Extract the [X, Y] coordinate from the center of the cell holding the provided text.  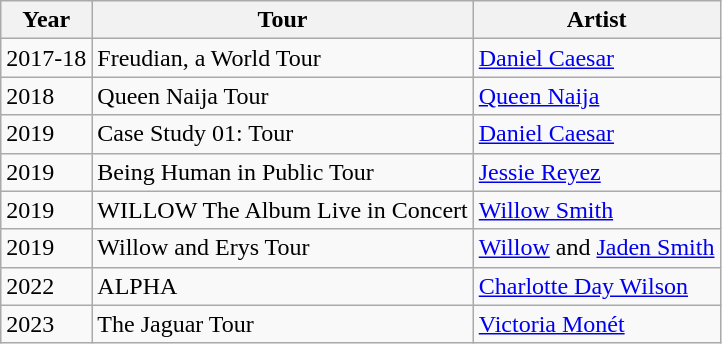
2023 [46, 324]
Year [46, 20]
WILLOW The Album Live in Concert [282, 210]
Jessie Reyez [596, 172]
ALPHA [282, 286]
Willow and Erys Tour [282, 248]
Willow Smith [596, 210]
Artist [596, 20]
2017-18 [46, 58]
The Jaguar Tour [282, 324]
Queen Naija Tour [282, 96]
Being Human in Public Tour [282, 172]
Victoria Monét [596, 324]
Willow and Jaden Smith [596, 248]
2022 [46, 286]
Queen Naija [596, 96]
Freudian, a World Tour [282, 58]
Tour [282, 20]
Charlotte Day Wilson [596, 286]
Case Study 01: Tour [282, 134]
2018 [46, 96]
